Find where the given text appears and provide that cell's center as [X, Y] coordinate. 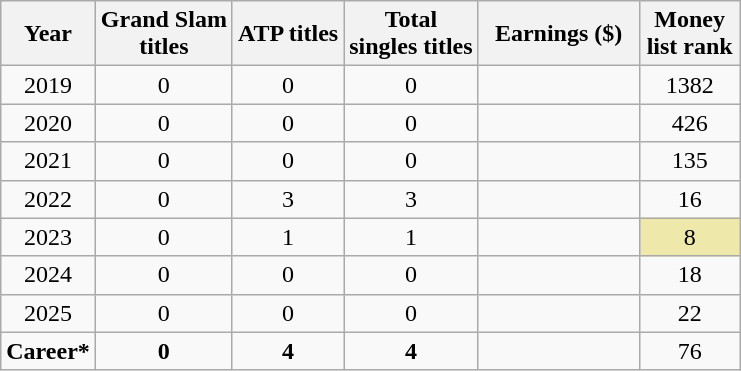
Career* [48, 351]
76 [690, 351]
Money list rank [690, 34]
18 [690, 275]
16 [690, 199]
2022 [48, 199]
22 [690, 313]
2020 [48, 123]
Totalsingles titles [411, 34]
135 [690, 161]
8 [690, 237]
2024 [48, 275]
Grand Slamtitles [164, 34]
Earnings ($) [558, 34]
2023 [48, 237]
2025 [48, 313]
1382 [690, 85]
426 [690, 123]
ATP titles [288, 34]
2021 [48, 161]
2019 [48, 85]
Year [48, 34]
